Return [x, y] of the center of cell containing provided text 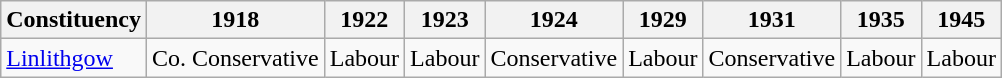
Constituency [74, 20]
1923 [445, 20]
Co. Conservative [235, 58]
1918 [235, 20]
1935 [881, 20]
Linlithgow [74, 58]
1924 [554, 20]
1929 [663, 20]
1931 [772, 20]
1922 [364, 20]
1945 [961, 20]
